Output the [x, y] coordinate of the center of the cell containing the given text.  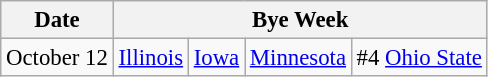
Iowa [216, 58]
Illinois [150, 58]
#4 Ohio State [419, 58]
October 12 [57, 58]
Minnesota [298, 58]
Date [57, 20]
Bye Week [300, 20]
